From the cell containing the given text, extract its center point as [x, y] coordinate. 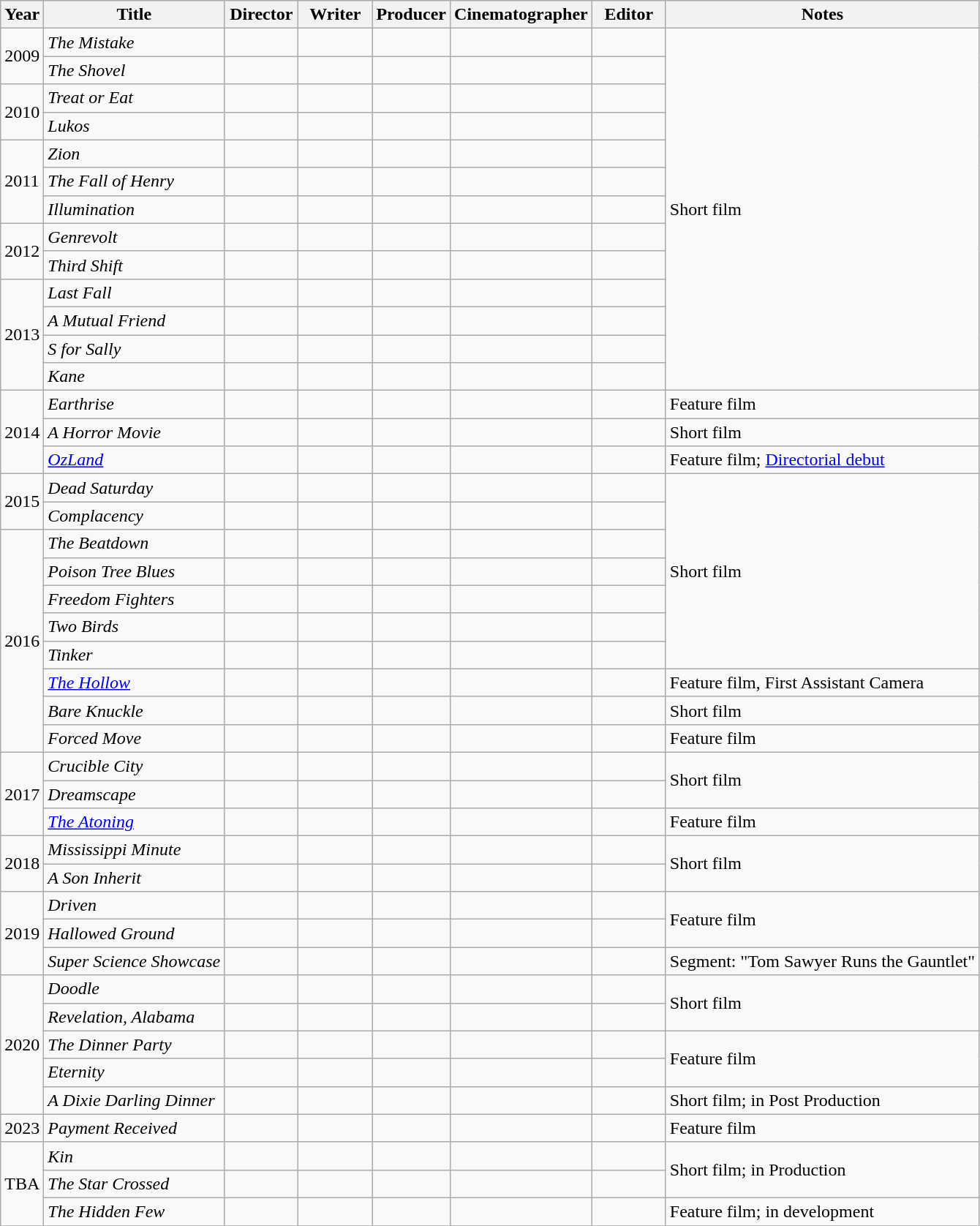
Year [22, 15]
A Dixie Darling Dinner [135, 1100]
Zion [135, 154]
Poison Tree Blues [135, 571]
OzLand [135, 460]
Writer [335, 15]
Short film; in Post Production [822, 1100]
Editor [629, 15]
The Atoning [135, 822]
The Hidden Few [135, 1211]
Hallowed Ground [135, 933]
The Shovel [135, 70]
2011 [22, 181]
Freedom Fighters [135, 599]
Complacency [135, 516]
The Dinner Party [135, 1045]
Illumination [135, 209]
Treat or Eat [135, 98]
Forced Move [135, 738]
The Mistake [135, 42]
The Star Crossed [135, 1184]
Feature film; in development [822, 1211]
Third Shift [135, 265]
Earthrise [135, 405]
Title [135, 15]
Lukos [135, 126]
Kane [135, 377]
2009 [22, 56]
A Son Inherit [135, 878]
2014 [22, 432]
Tinker [135, 655]
Two Birds [135, 627]
Short film; in Production [822, 1170]
Bare Knuckle [135, 710]
Eternity [135, 1072]
TBA [22, 1184]
Cinematographer [521, 15]
Payment Received [135, 1128]
Driven [135, 906]
The Fall of Henry [135, 181]
Super Science Showcase [135, 961]
Producer [411, 15]
2010 [22, 112]
The Beatdown [135, 544]
2017 [22, 794]
2015 [22, 502]
Mississippi Minute [135, 850]
2013 [22, 334]
A Mutual Friend [135, 320]
2019 [22, 933]
Crucible City [135, 766]
Last Fall [135, 293]
Notes [822, 15]
2012 [22, 251]
Revelation, Alabama [135, 1017]
2020 [22, 1045]
Genrevolt [135, 237]
Kin [135, 1156]
Feature film, First Assistant Camera [822, 682]
S for Sally [135, 349]
A Horror Movie [135, 432]
The Hollow [135, 682]
2018 [22, 864]
Feature film; Directorial debut [822, 460]
Director [262, 15]
Dreamscape [135, 794]
Segment: "Tom Sawyer Runs the Gauntlet" [822, 961]
2016 [22, 641]
Dead Saturday [135, 488]
2023 [22, 1128]
Doodle [135, 989]
